Pinpoint the cell where the given text exists, returning its (x, y) midpoint coordinate. 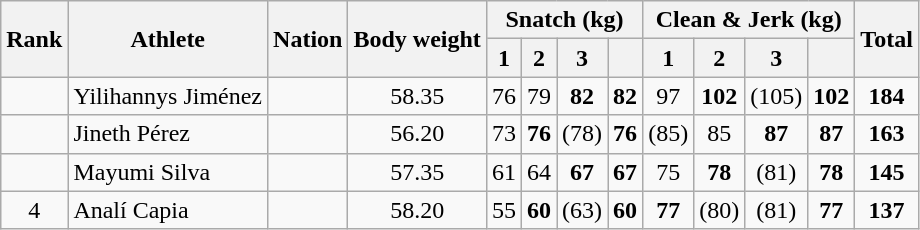
Snatch (kg) (564, 20)
Rank (34, 39)
Athlete (168, 39)
Body weight (417, 39)
137 (887, 210)
58.20 (417, 210)
(85) (668, 134)
64 (538, 172)
Clean & Jerk (kg) (749, 20)
56.20 (417, 134)
Analí Capia (168, 210)
Nation (308, 39)
(80) (720, 210)
163 (887, 134)
85 (720, 134)
Total (887, 39)
55 (504, 210)
Jineth Pérez (168, 134)
97 (668, 96)
61 (504, 172)
57.35 (417, 172)
Yilihannys Jiménez (168, 96)
145 (887, 172)
184 (887, 96)
Mayumi Silva (168, 172)
73 (504, 134)
58.35 (417, 96)
(78) (582, 134)
(63) (582, 210)
(105) (776, 96)
75 (668, 172)
79 (538, 96)
4 (34, 210)
